Search for the cell housing the specified text and yield its (x, y) center coordinate. 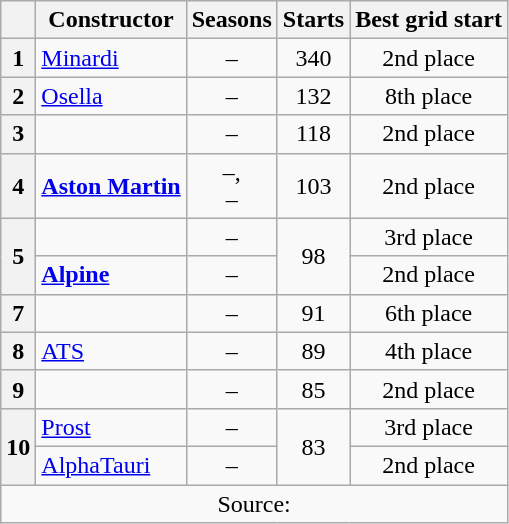
91 (313, 313)
5 (18, 256)
8th place (429, 96)
Minardi (111, 58)
2 (18, 96)
85 (313, 389)
4 (18, 186)
ATS (111, 351)
1 (18, 58)
Alpine (111, 275)
Seasons (232, 20)
Source: (254, 503)
340 (313, 58)
118 (313, 134)
Prost (111, 427)
8 (18, 351)
83 (313, 446)
3 (18, 134)
AlphaTauri (111, 465)
–,– (232, 186)
Osella (111, 96)
98 (313, 256)
Aston Martin (111, 186)
9 (18, 389)
7 (18, 313)
Best grid start (429, 20)
89 (313, 351)
Starts (313, 20)
132 (313, 96)
6th place (429, 313)
4th place (429, 351)
10 (18, 446)
103 (313, 186)
Constructor (111, 20)
